Capture the cell that displays the provided text and extract its [X, Y] central coordinate. 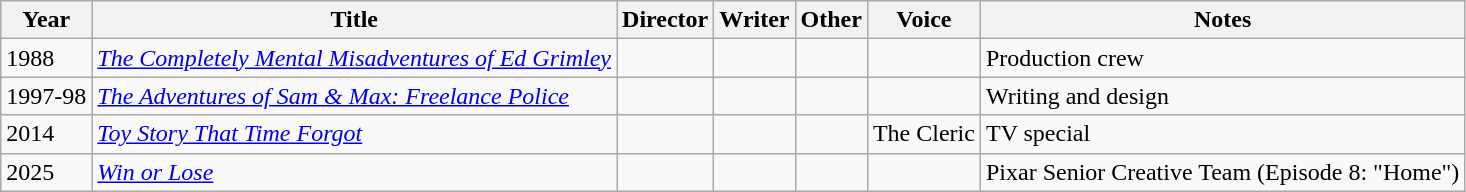
The Completely Mental Misadventures of Ed Grimley [354, 58]
Toy Story That Time Forgot [354, 134]
Other [831, 20]
2014 [46, 134]
Pixar Senior Creative Team (Episode 8: "Home") [1222, 172]
Year [46, 20]
TV special [1222, 134]
1997-98 [46, 96]
Writer [754, 20]
Title [354, 20]
The Cleric [924, 134]
Voice [924, 20]
Writing and design [1222, 96]
2025 [46, 172]
Notes [1222, 20]
The Adventures of Sam & Max: Freelance Police [354, 96]
1988 [46, 58]
Production crew [1222, 58]
Director [666, 20]
Win or Lose [354, 172]
